For the text-containing cell, return its midpoint in (X, Y) coordinate format. 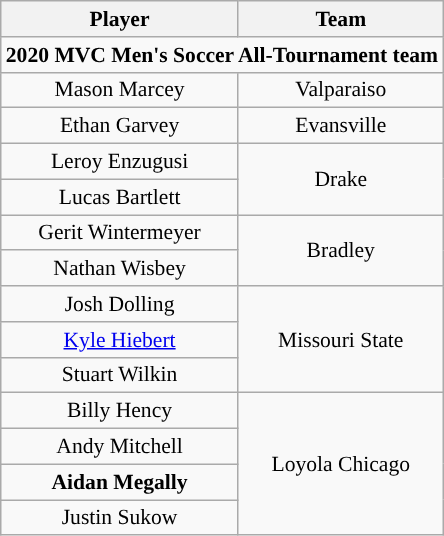
Missouri State (340, 340)
Mason Marcey (120, 90)
Aidan Megally (120, 482)
Andy Mitchell (120, 447)
Gerit Wintermeyer (120, 233)
Drake (340, 180)
Leroy Enzugusi (120, 162)
Josh Dolling (120, 304)
Evansville (340, 126)
Lucas Bartlett (120, 197)
Player (120, 19)
Justin Sukow (120, 518)
Ethan Garvey (120, 126)
Team (340, 19)
Nathan Wisbey (120, 269)
Stuart Wilkin (120, 375)
2020 MVC Men's Soccer All-Tournament team (222, 55)
Loyola Chicago (340, 464)
Bradley (340, 250)
Valparaiso (340, 90)
Billy Hency (120, 411)
Kyle Hiebert (120, 340)
